Provide the [x, y] coordinate of the cell's center where the given text is located.  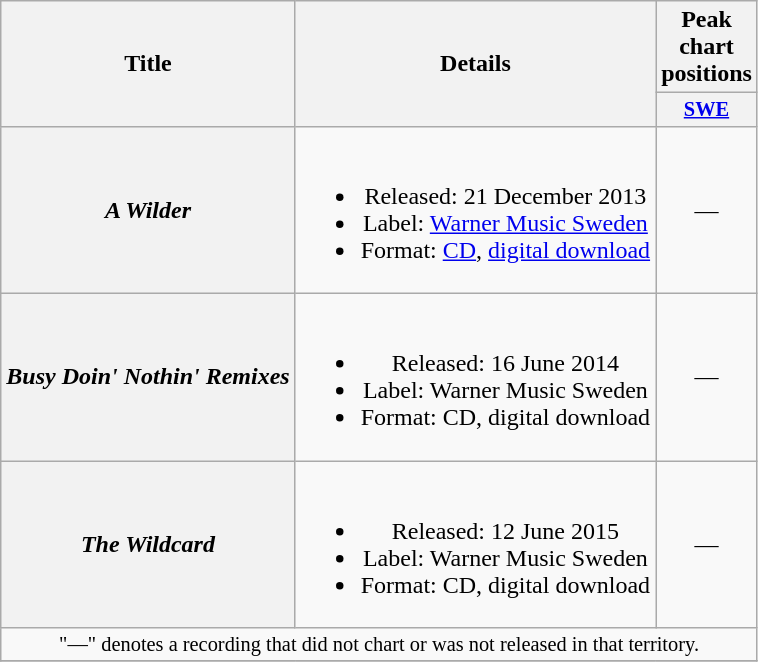
Released: 12 June 2015Label: Warner Music SwedenFormat: CD, digital download [475, 544]
"—" denotes a recording that did not chart or was not released in that territory. [380, 645]
Details [475, 64]
SWE [707, 110]
A Wilder [148, 210]
Released: 16 June 2014Label: Warner Music SwedenFormat: CD, digital download [475, 378]
Busy Doin' Nothin' Remixes [148, 378]
Released: 21 December 2013Label: Warner Music SwedenFormat: CD, digital download [475, 210]
Title [148, 64]
The Wildcard [148, 544]
Peak chart positions [707, 47]
